Detect which cell encompasses the target text, then output its (X, Y) center coordinate. 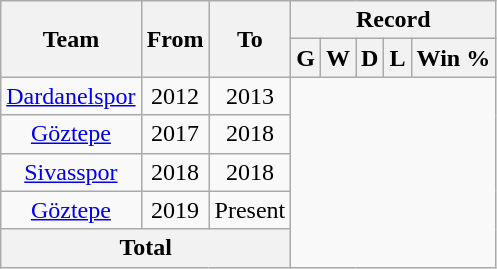
Sivasspor (71, 172)
Win % (454, 58)
From (175, 39)
2013 (250, 96)
Dardanelspor (71, 96)
2019 (175, 210)
2017 (175, 134)
W (338, 58)
L (398, 58)
Present (250, 210)
Team (71, 39)
G (306, 58)
To (250, 39)
Total (146, 248)
D (370, 58)
2012 (175, 96)
Record (394, 20)
